Output the [x, y] coordinate of the center of the cell containing the given text.  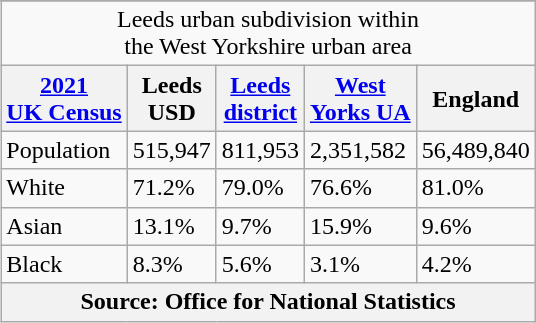
WestYorks UA [360, 98]
56,489,840 [476, 150]
Black [64, 264]
515,947 [172, 150]
79.0% [260, 188]
3.1% [360, 264]
England [476, 98]
2021UK Census [64, 98]
Source: Office for National Statistics [268, 302]
76.6% [360, 188]
15.9% [360, 226]
Population [64, 150]
811,953 [260, 150]
9.7% [260, 226]
Asian [64, 226]
2,351,582 [360, 150]
9.6% [476, 226]
13.1% [172, 226]
Leedsdistrict [260, 98]
81.0% [476, 188]
4.2% [476, 264]
White [64, 188]
Leeds urban subdivision withinthe West Yorkshire urban area [268, 34]
8.3% [172, 264]
5.6% [260, 264]
71.2% [172, 188]
LeedsUSD [172, 98]
